Determine the (x, y) coordinate at the center of the cell enclosing the given text.  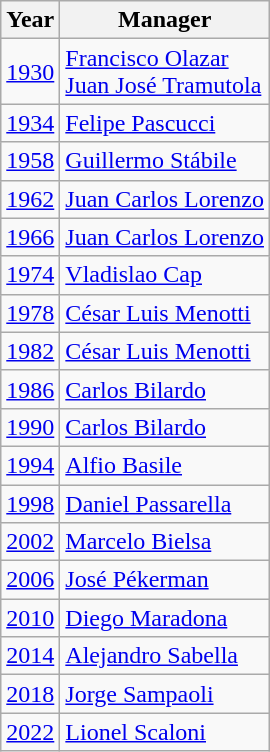
Daniel Passarella (165, 503)
2014 (30, 656)
1962 (30, 199)
2002 (30, 542)
Lionel Scaloni (165, 732)
2006 (30, 580)
1990 (30, 427)
Diego Maradona (165, 618)
Jorge Sampaoli (165, 694)
1934 (30, 123)
1982 (30, 351)
José Pékerman (165, 580)
2018 (30, 694)
1966 (30, 237)
1958 (30, 161)
Felipe Pascucci (165, 123)
Francisco Olazar Juan José Tramutola (165, 72)
2022 (30, 732)
Year (30, 20)
1986 (30, 389)
1974 (30, 275)
Alfio Basile (165, 465)
Guillermo Stábile (165, 161)
Vladislao Cap (165, 275)
1994 (30, 465)
1978 (30, 313)
Alejandro Sabella (165, 656)
1930 (30, 72)
Marcelo Bielsa (165, 542)
2010 (30, 618)
Manager (165, 20)
1998 (30, 503)
